Scan for the cell matching the given text and deliver its [X, Y] coordinate at center. 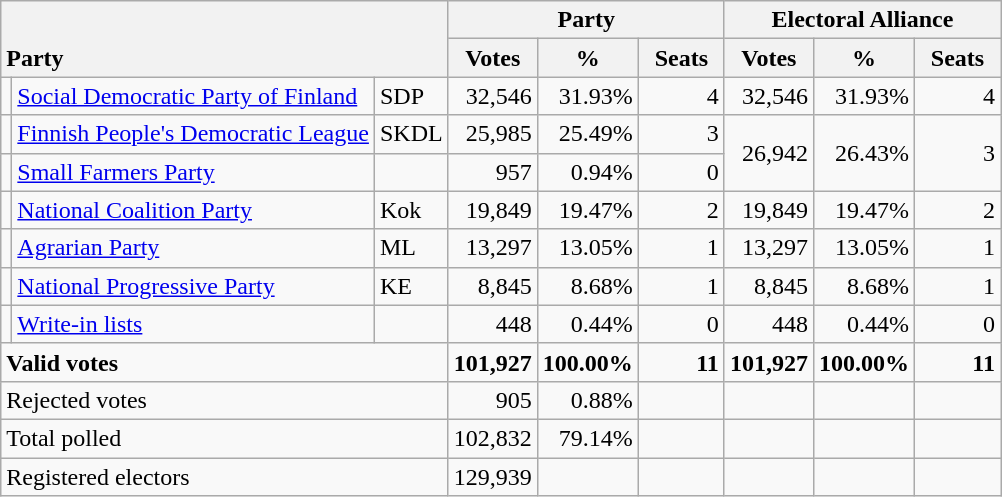
Finnish People's Democratic League [194, 134]
Registered electors [224, 477]
Valid votes [224, 362]
905 [492, 400]
KE [411, 286]
26,942 [768, 153]
ML [411, 248]
National Coalition Party [194, 210]
Total polled [224, 438]
102,832 [492, 438]
Small Farmers Party [194, 172]
26.43% [864, 153]
Electoral Alliance [862, 20]
25,985 [492, 134]
National Progressive Party [194, 286]
Agrarian Party [194, 248]
0.88% [588, 400]
129,939 [492, 477]
SDP [411, 96]
0.94% [588, 172]
SKDL [411, 134]
79.14% [588, 438]
957 [492, 172]
Kok [411, 210]
Write-in lists [194, 324]
Social Democratic Party of Finland [194, 96]
25.49% [588, 134]
Rejected votes [224, 400]
